Find where the given text appears and provide that cell's center as [x, y] coordinate. 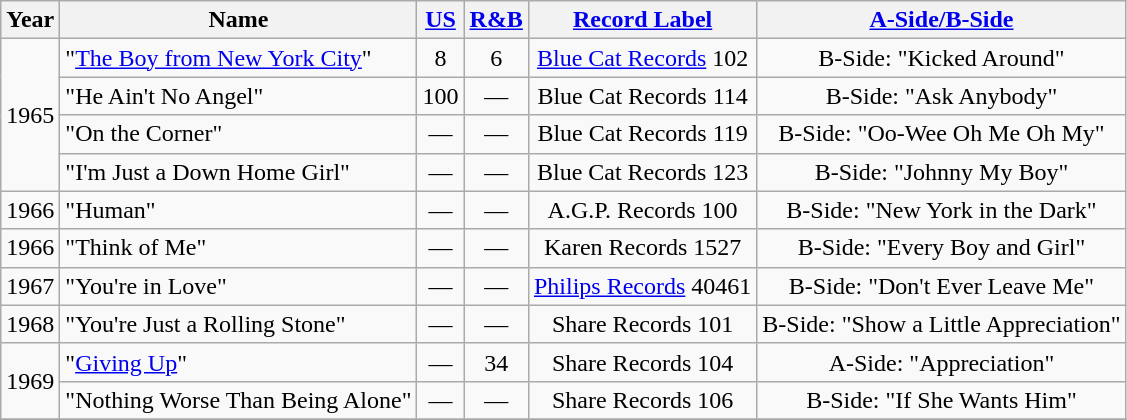
34 [496, 362]
B-Side: "If She Wants Him" [942, 400]
B-Side: "Don't Ever Leave Me" [942, 286]
100 [440, 96]
A.G.P. Records 100 [642, 210]
1968 [30, 324]
"I'm Just a Down Home Girl" [238, 172]
"You're Just a Rolling Stone" [238, 324]
B-Side: "Kicked Around" [942, 58]
"On the Corner" [238, 134]
A-Side: "Appreciation" [942, 362]
Philips Records 40461 [642, 286]
Blue Cat Records 123 [642, 172]
"He Ain't No Angel" [238, 96]
Share Records 104 [642, 362]
Year [30, 20]
"Think of Me" [238, 248]
B-Side: "Show a Little Appreciation" [942, 324]
8 [440, 58]
Blue Cat Records 114 [642, 96]
B-Side: "Ask Anybody" [942, 96]
1967 [30, 286]
Name [238, 20]
"Nothing Worse Than Being Alone" [238, 400]
"The Boy from New York City" [238, 58]
Blue Cat Records 102 [642, 58]
US [440, 20]
R&B [496, 20]
Record Label [642, 20]
B-Side: "New York in the Dark" [942, 210]
1969 [30, 381]
Share Records 106 [642, 400]
"Giving Up" [238, 362]
"Human" [238, 210]
A-Side/B-Side [942, 20]
B-Side: "Johnny My Boy" [942, 172]
B-Side: "Oo-Wee Oh Me Oh My" [942, 134]
Blue Cat Records 119 [642, 134]
6 [496, 58]
Share Records 101 [642, 324]
B-Side: "Every Boy and Girl" [942, 248]
1965 [30, 115]
"You're in Love" [238, 286]
Karen Records 1527 [642, 248]
